For the text-containing cell, return its midpoint in [x, y] coordinate format. 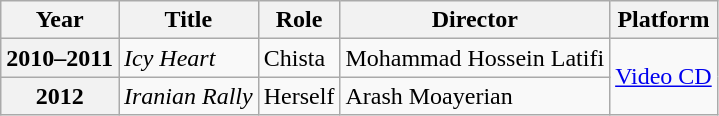
Iranian Rally [188, 96]
Chista [299, 58]
Title [188, 20]
2012 [60, 96]
Platform [664, 20]
Mohammad Hossein Latifi [475, 58]
Arash Moayerian [475, 96]
Herself [299, 96]
Year [60, 20]
Director [475, 20]
Video CD [664, 77]
2010–2011 [60, 58]
Icy Heart [188, 58]
Role [299, 20]
